From the cell containing the given text, extract its center point as (X, Y) coordinate. 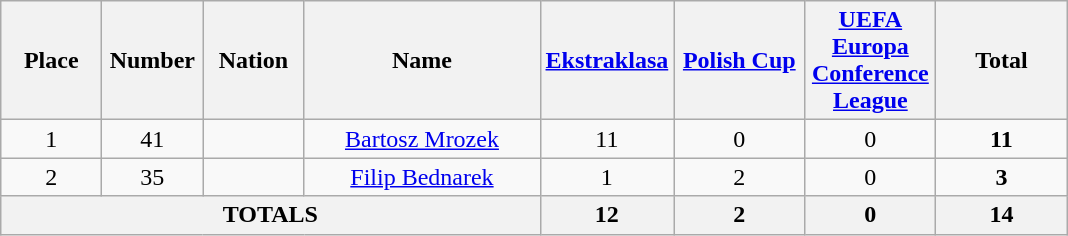
Place (52, 60)
14 (1002, 215)
35 (152, 177)
3 (1002, 177)
12 (607, 215)
41 (152, 139)
Ekstraklasa (607, 60)
Total (1002, 60)
TOTALS (270, 215)
UEFA Europa Conference League (870, 60)
Name (422, 60)
Number (152, 60)
Bartosz Mrozek (422, 139)
Nation (254, 60)
Filip Bednarek (422, 177)
Polish Cup (740, 60)
